Return (X, Y) of the center of cell containing provided text 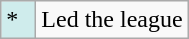
Led the league (112, 20)
* (18, 20)
